Determine the (X, Y) coordinate at the center of the cell enclosing the given text.  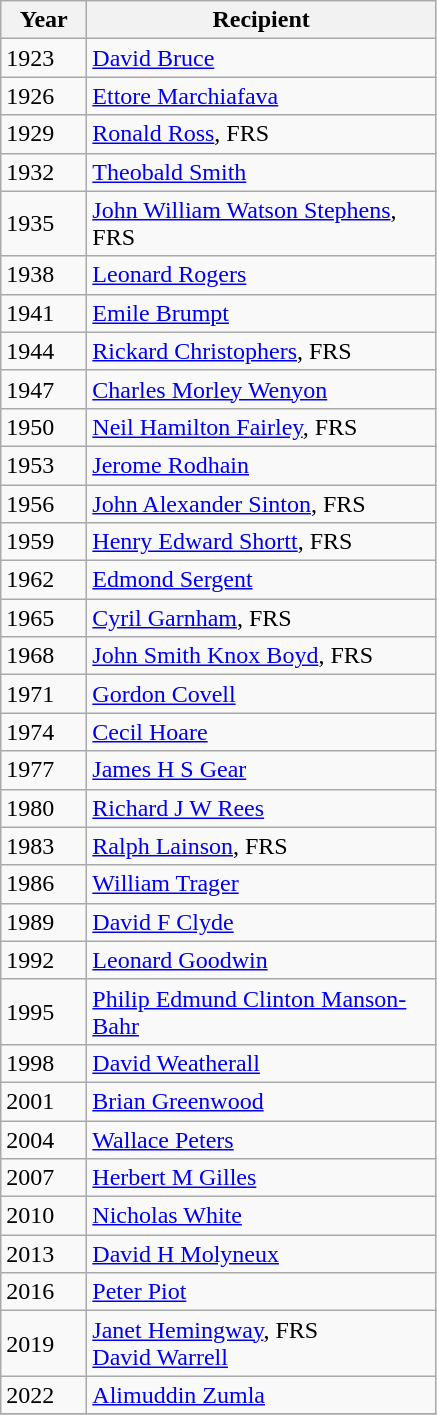
Herbert M Gilles (262, 1178)
1989 (44, 922)
Year (44, 20)
Brian Greenwood (262, 1101)
Cyril Garnham, FRS (262, 618)
1992 (44, 960)
1980 (44, 808)
Jerome Rodhain (262, 465)
Neil Hamilton Fairley, FRS (262, 427)
1953 (44, 465)
Emile Brumpt (262, 313)
1998 (44, 1063)
Edmond Sergent (262, 580)
Ronald Ross, FRS (262, 134)
2001 (44, 1101)
Charles Morley Wenyon (262, 389)
1962 (44, 580)
2010 (44, 1216)
Ettore Marchiafava (262, 96)
Henry Edward Shortt, FRS (262, 542)
1950 (44, 427)
1971 (44, 694)
1947 (44, 389)
Leonard Rogers (262, 275)
1929 (44, 134)
2016 (44, 1292)
William Trager (262, 884)
Peter Piot (262, 1292)
2019 (44, 1344)
1956 (44, 503)
1986 (44, 884)
2013 (44, 1254)
1932 (44, 172)
James H S Gear (262, 770)
1983 (44, 846)
Cecil Hoare (262, 732)
2004 (44, 1139)
Recipient (262, 20)
1938 (44, 275)
1941 (44, 313)
Wallace Peters (262, 1139)
David H Molyneux (262, 1254)
David Weatherall (262, 1063)
John William Watson Stephens, FRS (262, 224)
1959 (44, 542)
2022 (44, 1395)
1968 (44, 656)
2007 (44, 1178)
John Smith Knox Boyd, FRS (262, 656)
Leonard Goodwin (262, 960)
Alimuddin Zumla (262, 1395)
1923 (44, 58)
1995 (44, 1012)
1944 (44, 351)
1974 (44, 732)
Rickard Christophers, FRS (262, 351)
Theobald Smith (262, 172)
John Alexander Sinton, FRS (262, 503)
Janet Hemingway, FRSDavid Warrell (262, 1344)
Richard J W Rees (262, 808)
1977 (44, 770)
David Bruce (262, 58)
David F Clyde (262, 922)
1965 (44, 618)
Nicholas White (262, 1216)
1935 (44, 224)
Philip Edmund Clinton Manson-Bahr (262, 1012)
Gordon Covell (262, 694)
1926 (44, 96)
Ralph Lainson, FRS (262, 846)
